Capture the cell that displays the provided text and extract its [x, y] central coordinate. 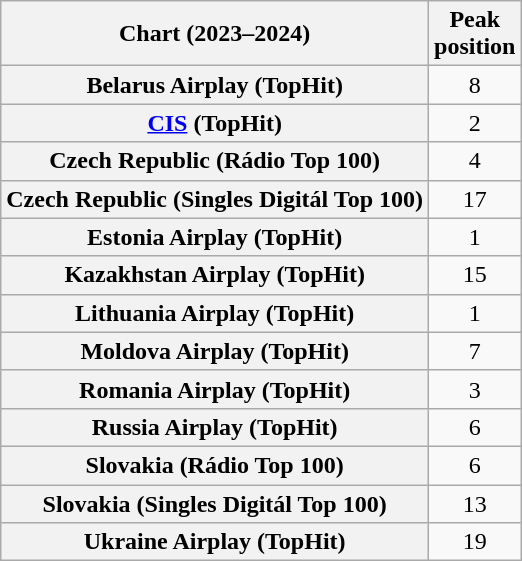
Russia Airplay (TopHit) [215, 427]
13 [475, 503]
Lithuania Airplay (TopHit) [215, 313]
19 [475, 542]
Estonia Airplay (TopHit) [215, 237]
Peakposition [475, 34]
Moldova Airplay (TopHit) [215, 351]
CIS (TopHit) [215, 123]
Kazakhstan Airplay (TopHit) [215, 275]
Slovakia (Singles Digitál Top 100) [215, 503]
Romania Airplay (TopHit) [215, 389]
7 [475, 351]
3 [475, 389]
Chart (2023–2024) [215, 34]
Slovakia (Rádio Top 100) [215, 465]
Belarus Airplay (TopHit) [215, 85]
Czech Republic (Singles Digitál Top 100) [215, 199]
8 [475, 85]
15 [475, 275]
2 [475, 123]
4 [475, 161]
Czech Republic (Rádio Top 100) [215, 161]
17 [475, 199]
Ukraine Airplay (TopHit) [215, 542]
